Search for the cell housing the specified text and yield its [X, Y] center coordinate. 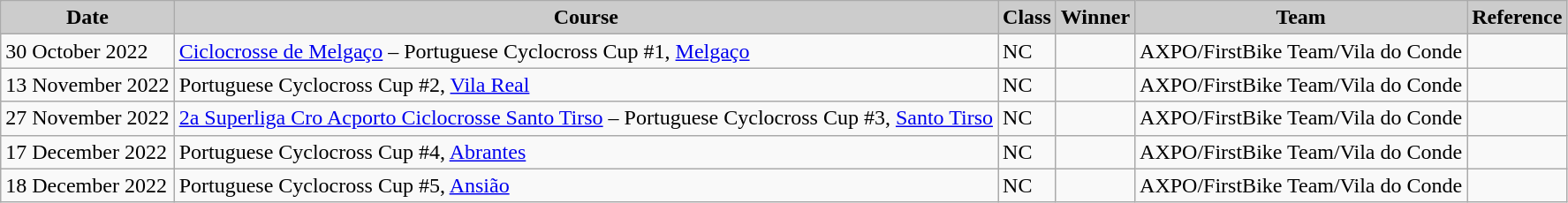
Portuguese Cyclocross Cup #4, Abrantes [586, 152]
Portuguese Cyclocross Cup #5, Ansião [586, 185]
Portuguese Cyclocross Cup #2, Vila Real [586, 85]
Class [1027, 18]
2a Superliga Cro Acporto Ciclocrosse Santo Tirso – Portuguese Cyclocross Cup #3, Santo Tirso [586, 118]
Ciclocrosse de Melgaço – Portuguese Cyclocross Cup #1, Melgaço [586, 51]
Course [586, 18]
30 October 2022 [87, 51]
Reference [1518, 18]
Date [87, 18]
27 November 2022 [87, 118]
Team [1301, 18]
18 December 2022 [87, 185]
13 November 2022 [87, 85]
Winner [1095, 18]
17 December 2022 [87, 152]
